Pinpoint the cell where the given text exists, returning its (x, y) midpoint coordinate. 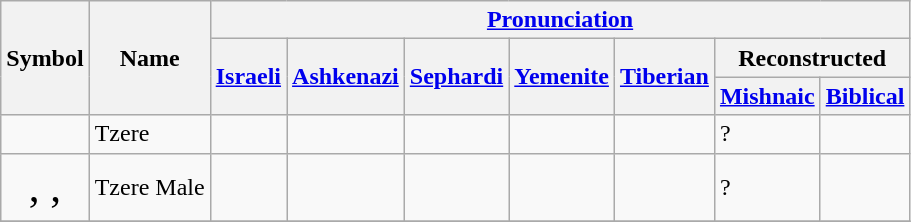
Mishnaic (767, 96)
Tzere (150, 134)
Israeli (248, 77)
Sephardi (456, 77)
Symbol (45, 58)
Yemenite (562, 77)
Tiberian (664, 77)
Biblical (865, 96)
Name (150, 58)
Pronunciation (560, 20)
, , (45, 187)
Ashkenazi (346, 77)
Tzere Male (150, 187)
Reconstructed (812, 58)
